Return the (X, Y) coordinate for the center point of the cell that contains the specified text.  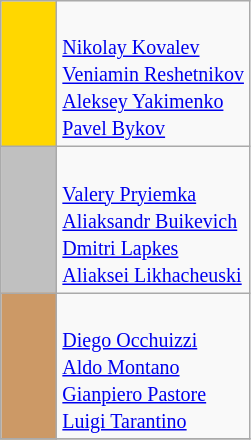
Nikolay KovalevVeniamin Reshetnikov Aleksey YakimenkoPavel Bykov (154, 74)
Diego OcchuizziAldo MontanoGianpiero PastoreLuigi Tarantino (154, 366)
Valery PryiemkaAliaksandr BuikevichDmitri LapkesAliaksei Likhacheuski (154, 220)
